Identify which cell holds the provided text, then report its (x, y) central coordinate. 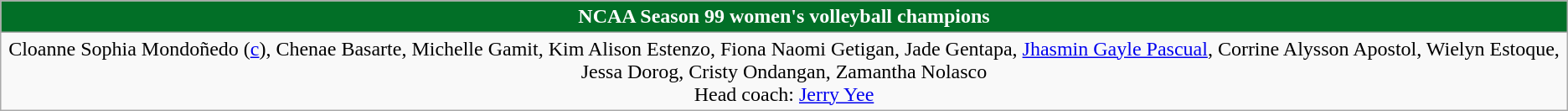
NCAA Season 99 women's volleyball champions (784, 17)
